Detect which cell encompasses the target text, then output its (X, Y) center coordinate. 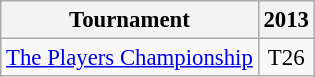
Tournament (130, 20)
2013 (286, 20)
The Players Championship (130, 58)
T26 (286, 58)
